Identify which cell holds the provided text, then report its [X, Y] central coordinate. 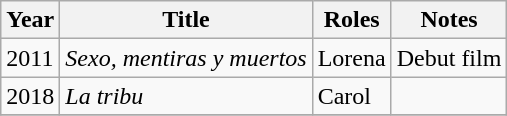
Carol [352, 96]
2011 [30, 58]
Sexo, mentiras y muertos [186, 58]
Notes [449, 20]
2018 [30, 96]
Year [30, 20]
Debut film [449, 58]
Lorena [352, 58]
Title [186, 20]
Roles [352, 20]
La tribu [186, 96]
